Identify which cell holds the provided text, then report its (x, y) central coordinate. 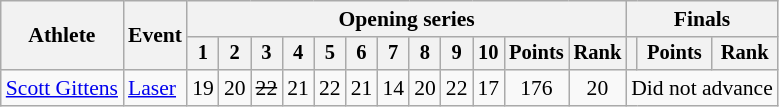
10 (488, 54)
3 (267, 54)
6 (362, 54)
1 (203, 54)
4 (298, 54)
8 (425, 54)
9 (457, 54)
Scott Gittens (62, 88)
14 (393, 88)
Did not advance (702, 88)
5 (330, 54)
Laser (155, 88)
7 (393, 54)
2 (235, 54)
19 (203, 88)
Opening series (406, 19)
176 (536, 88)
17 (488, 88)
Event (155, 36)
Athlete (62, 36)
Finals (702, 19)
